Return the [x, y] coordinate for the center point of the cell that contains the specified text.  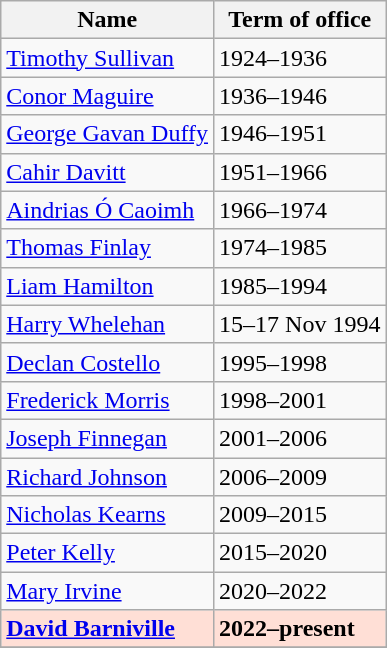
Cahir Davitt [108, 172]
Richard Johnson [108, 477]
Peter Kelly [108, 553]
Mary Irvine [108, 591]
2022–present [300, 629]
2006–2009 [300, 477]
1936–1946 [300, 96]
Nicholas Kearns [108, 515]
Term of office [300, 20]
Thomas Finlay [108, 248]
15–17 Nov 1994 [300, 324]
George Gavan Duffy [108, 134]
2015–2020 [300, 553]
2020–2022 [300, 591]
Aindrias Ó Caoimh [108, 210]
Name [108, 20]
Liam Hamilton [108, 286]
Conor Maguire [108, 96]
1974–1985 [300, 248]
2009–2015 [300, 515]
1951–1966 [300, 172]
Frederick Morris [108, 400]
1966–1974 [300, 210]
2001–2006 [300, 438]
1995–1998 [300, 362]
1985–1994 [300, 286]
David Barniville [108, 629]
1998–2001 [300, 400]
1924–1936 [300, 58]
1946–1951 [300, 134]
Timothy Sullivan [108, 58]
Harry Whelehan [108, 324]
Declan Costello [108, 362]
Joseph Finnegan [108, 438]
